Search for the cell housing the specified text and yield its [x, y] center coordinate. 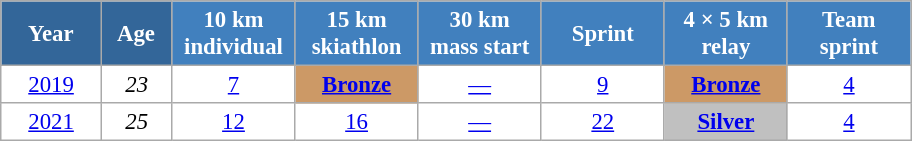
2019 [52, 85]
Silver [726, 122]
Team sprint [848, 34]
7 [234, 85]
16 [356, 122]
4 × 5 km relay [726, 34]
Age [136, 34]
9 [602, 85]
30 km mass start [480, 34]
2021 [52, 122]
22 [602, 122]
10 km individual [234, 34]
Year [52, 34]
23 [136, 85]
12 [234, 122]
25 [136, 122]
15 km skiathlon [356, 34]
Sprint [602, 34]
